Locate the cell with the specified text and output its (X, Y) center coordinate. 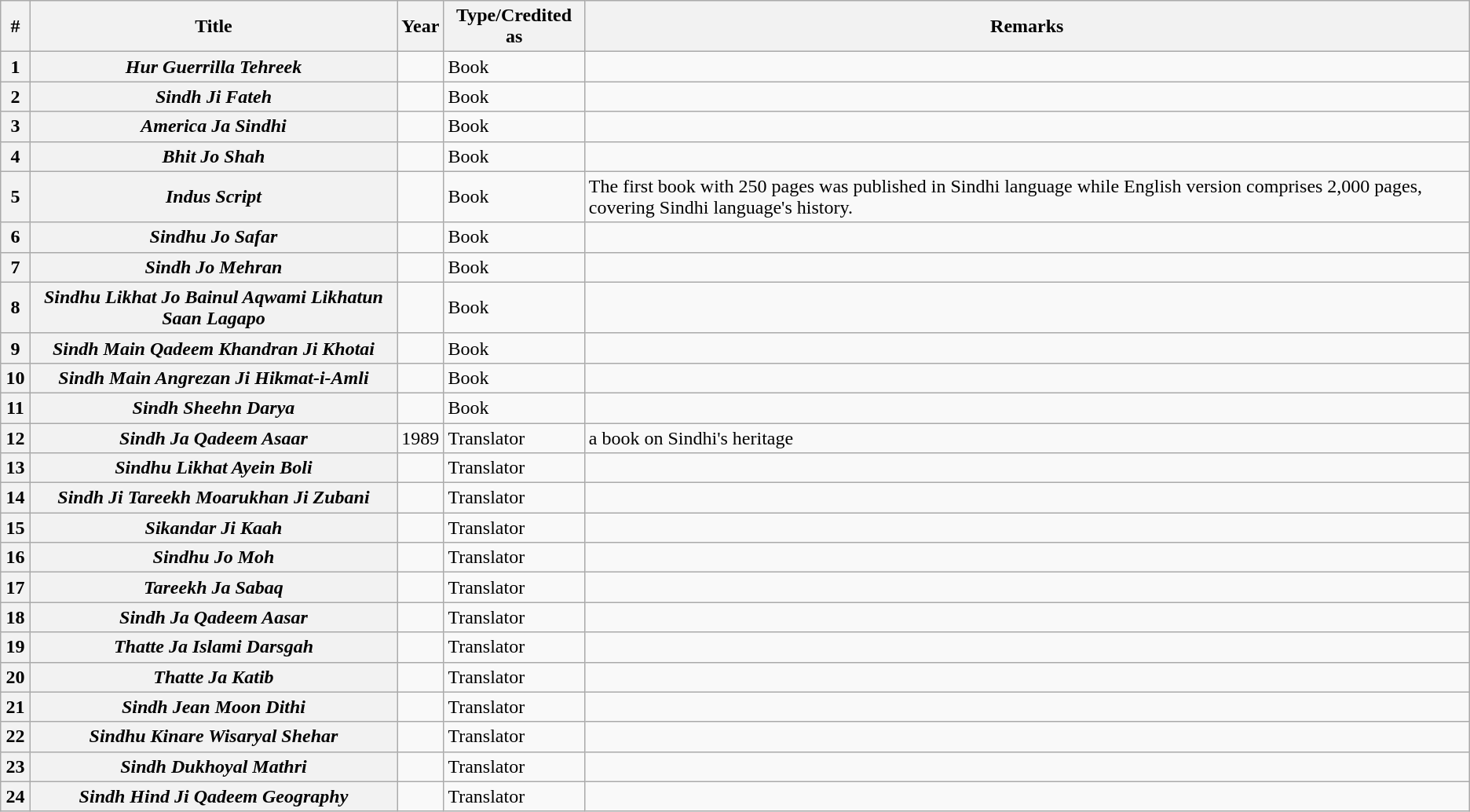
Sindh Main Angrezan Ji Hikmat-i-Amli (214, 378)
9 (16, 348)
13 (16, 468)
20 (16, 677)
Type/Credited as (514, 27)
Title (214, 27)
15 (16, 528)
Bhit Jo Shah (214, 156)
Sikandar Ji Kaah (214, 528)
23 (16, 766)
7 (16, 267)
24 (16, 796)
Tareekh Ja Sabaq (214, 587)
Sindh Ja Qadeem Asaar (214, 437)
1 (16, 67)
21 (16, 707)
Sindh Jo Mehran (214, 267)
Sindhu Likhat Jo Bainul Aqwami Likhatun Saan Lagapo (214, 308)
3 (16, 126)
Sindh Jean Moon Dithi (214, 707)
Sindh Dukhoyal Mathri (214, 766)
Sindhu Kinare Wisaryal Shehar (214, 737)
Sindh Ji Tareekh Moarukhan Ji Zubani (214, 498)
Sindhu Jo Moh (214, 558)
8 (16, 308)
Sindhu Likhat Ayein Boli (214, 468)
6 (16, 237)
17 (16, 587)
Thatte Ja Islami Darsgah (214, 647)
Sindh Sheehn Darya (214, 408)
1989 (421, 437)
The first book with 250 pages was published in Sindhi language while English version comprises 2,000 pages, covering Sindhi language's history. (1027, 196)
14 (16, 498)
16 (16, 558)
2 (16, 97)
# (16, 27)
Sindh Main Qadeem Khandran Ji Khotai (214, 348)
Sindh Hind Ji Qadeem Geography (214, 796)
Remarks (1027, 27)
4 (16, 156)
10 (16, 378)
18 (16, 617)
Sindh Ji Fateh (214, 97)
a book on Sindhi's heritage (1027, 437)
11 (16, 408)
America Ja Sindhi (214, 126)
Thatte Ja Katib (214, 677)
Indus Script (214, 196)
Sindh Ja Qadeem Aasar (214, 617)
19 (16, 647)
22 (16, 737)
12 (16, 437)
Hur Guerrilla Tehreek (214, 67)
Sindhu Jo Safar (214, 237)
5 (16, 196)
Year (421, 27)
